Return the (X, Y) coordinate for the center point of the cell that contains the specified text.  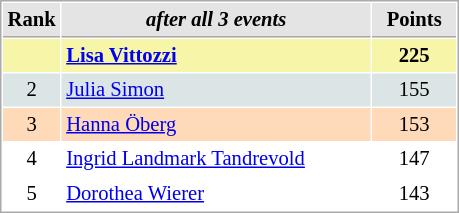
2 (32, 90)
153 (414, 124)
after all 3 events (216, 20)
143 (414, 194)
Lisa Vittozzi (216, 56)
Rank (32, 20)
Julia Simon (216, 90)
5 (32, 194)
225 (414, 56)
Ingrid Landmark Tandrevold (216, 158)
Points (414, 20)
Dorothea Wierer (216, 194)
155 (414, 90)
4 (32, 158)
Hanna Öberg (216, 124)
3 (32, 124)
147 (414, 158)
